Scan for the cell matching the given text and deliver its (x, y) coordinate at center. 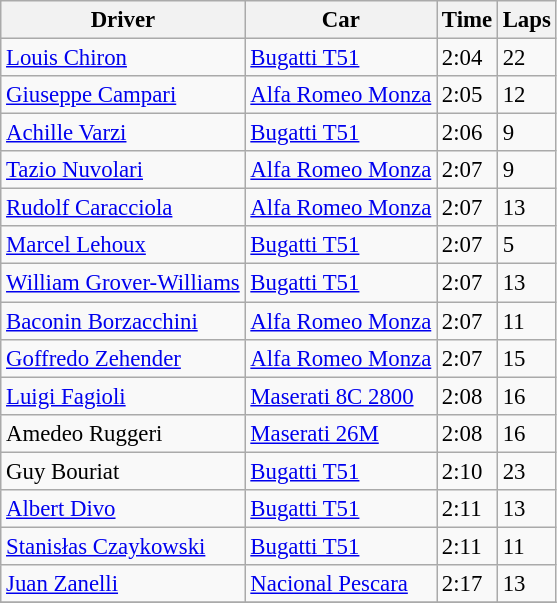
5 (526, 245)
Albert Divo (123, 509)
Juan Zanelli (123, 584)
Tazio Nuvolari (123, 170)
Achille Varzi (123, 133)
Giuseppe Campari (123, 95)
Marcel Lehoux (123, 245)
Maserati 26M (341, 433)
2:04 (468, 58)
Nacional Pescara (341, 584)
Car (341, 20)
22 (526, 58)
Louis Chiron (123, 58)
Guy Bouriat (123, 471)
Time (468, 20)
2:17 (468, 584)
Goffredo Zehender (123, 358)
23 (526, 471)
15 (526, 358)
2:05 (468, 95)
Maserati 8C 2800 (341, 396)
Luigi Fagioli (123, 396)
Stanisłas Czaykowski (123, 546)
Amedeo Ruggeri (123, 433)
2:10 (468, 471)
Baconin Borzacchini (123, 321)
Driver (123, 20)
Rudolf Caracciola (123, 208)
William Grover-Williams (123, 283)
Laps (526, 20)
2:06 (468, 133)
12 (526, 95)
